Scan for the cell matching the given text and deliver its [X, Y] coordinate at center. 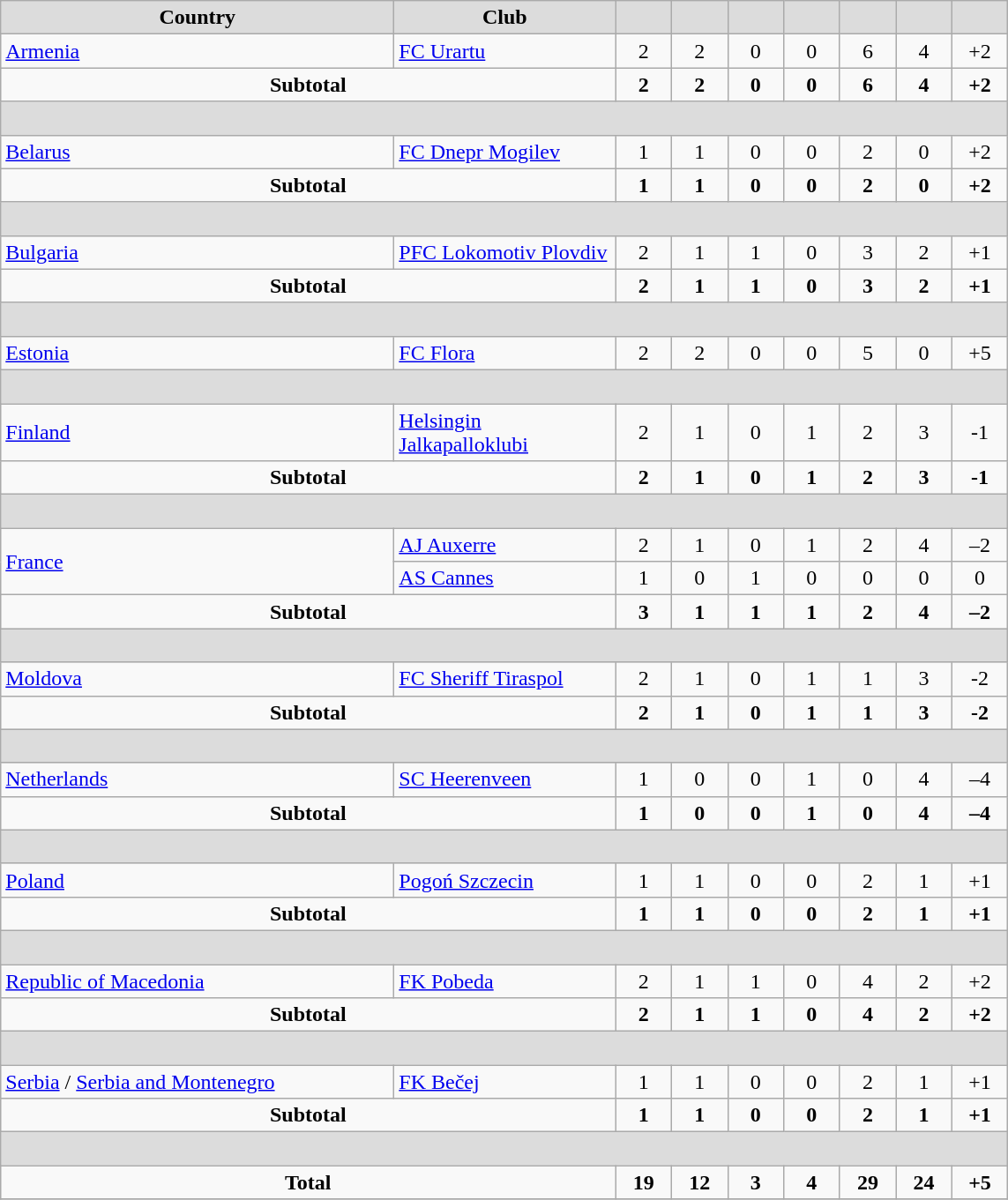
FC Dnepr Mogilev [504, 152]
FC Urartu [504, 51]
Country [198, 18]
Moldova [198, 679]
Estonia [198, 353]
FC Flora [504, 353]
SC Heerenveen [504, 779]
Republic of Macedonia [198, 981]
Club [504, 18]
Finland [198, 432]
FK Bečej [504, 1082]
29 [868, 1182]
24 [924, 1182]
Pogoń Szczecin [504, 880]
Total [309, 1182]
5 [868, 353]
PFC Lokomotiv Plovdiv [504, 252]
Bulgaria [198, 252]
FC Sheriff Tiraspol [504, 679]
France [198, 562]
Poland [198, 880]
12 [699, 1182]
AS Cannes [504, 578]
Helsingin Jalkapalloklubi [504, 432]
Netherlands [198, 779]
Belarus [198, 152]
Serbia / Serbia and Montenegro [198, 1082]
AJ Auxerre [504, 545]
Armenia [198, 51]
19 [644, 1182]
FK Pobeda [504, 981]
